Extract the [X, Y] coordinate from the center of the cell holding the provided text.  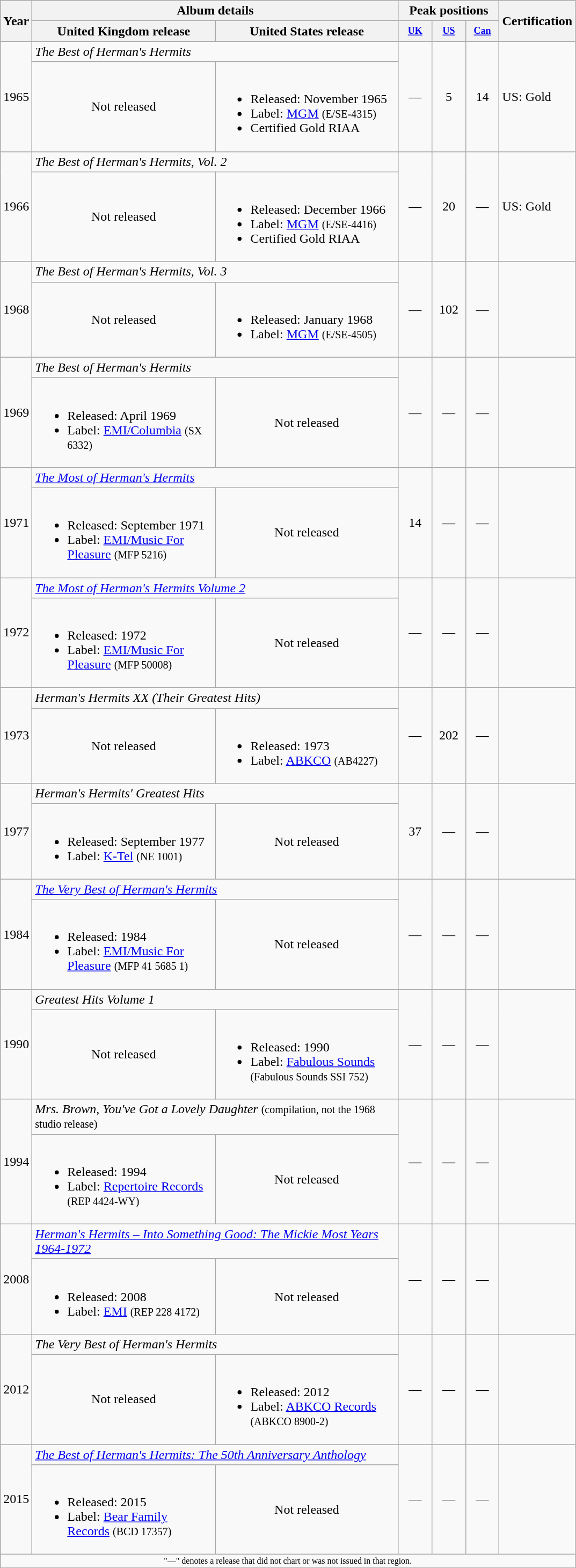
Released: 1990Label: Fabulous Sounds (Fabulous Sounds SSI 752) [307, 1055]
2015 [16, 1499]
102 [449, 309]
United States release [307, 31]
37 [415, 831]
The Most of Herman's Hermits Volume 2 [215, 588]
Released: November 1965Label: MGM (E/SE-4315)Certified Gold RIAA [307, 106]
Year [16, 21]
1968 [16, 309]
The Best of Herman's Hermits, Vol. 2 [215, 162]
Herman's Hermits' Greatest Hits [215, 794]
Album details [215, 11]
Can [482, 31]
Released: September 1971Label: EMI/Music For Pleasure (MFP 5216) [123, 533]
The Best of Herman's Hermits: The 50th Anniversary Anthology [215, 1455]
US [449, 31]
1990 [16, 1044]
UK [415, 31]
1971 [16, 522]
1994 [16, 1162]
Released: 1972Label: EMI/Music For Pleasure (MFP 50008) [123, 643]
Released: 2008Label: EMI (REP 228 4172) [123, 1296]
Released: January 1968Label: MGM (E/SE-4505) [307, 320]
Herman's Hermits – Into Something Good: The Mickie Most Years 1964-1972 [215, 1242]
Released: 1984Label: EMI/Music For Pleasure (MFP 41 5685 1) [123, 944]
1972 [16, 633]
1966 [16, 206]
2008 [16, 1279]
Released: 1994Label: Repertoire Records (REP 4424-WY) [123, 1179]
5 [449, 97]
The Most of Herman's Hermits [215, 477]
Mrs. Brown, You've Got a Lovely Daughter (compilation, not the 1968 studio release) [215, 1117]
1977 [16, 831]
Greatest Hits Volume 1 [215, 999]
United Kingdom release [123, 31]
20 [449, 206]
Released: 2012Label: ABKCO Records (ABKCO 8900-2) [307, 1399]
1969 [16, 412]
Peak positions [449, 11]
Herman's Hermits XX (Their Greatest Hits) [215, 698]
2012 [16, 1389]
Certification [537, 21]
Released: 1973Label: ABKCO (AB4227) [307, 746]
1984 [16, 934]
The Best of Herman's Hermits, Vol. 3 [215, 272]
Released: September 1977Label: K-Tel (NE 1001) [123, 841]
"—" denotes a release that did not chart or was not issued in that region. [288, 1561]
Released: December 1966Label: MGM (E/SE-4416)Certified Gold RIAA [307, 217]
1965 [16, 97]
202 [449, 736]
Released: 2015Label: Bear Family Records (BCD 17357) [123, 1510]
1973 [16, 736]
Released: April 1969Label: EMI/Columbia (SX 6332) [123, 422]
